Determine the (X, Y) coordinate at the center of the cell enclosing the given text.  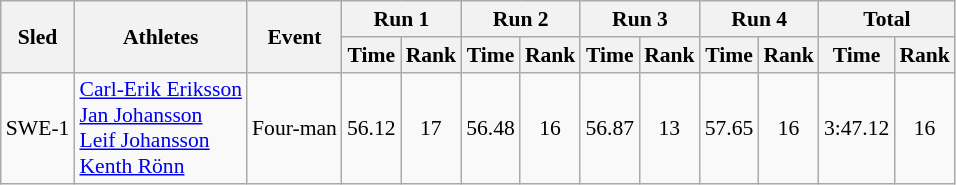
3:47.12 (856, 128)
Run 1 (402, 19)
Athletes (160, 36)
Carl-Erik ErikssonJan JohanssonLeif JohanssonKenth Rönn (160, 128)
13 (670, 128)
17 (432, 128)
56.87 (610, 128)
56.48 (490, 128)
Run 4 (760, 19)
Run 3 (640, 19)
Four-man (294, 128)
SWE-1 (38, 128)
56.12 (372, 128)
Run 2 (520, 19)
57.65 (730, 128)
Total (887, 19)
Sled (38, 36)
Event (294, 36)
